Extract the [x, y] coordinate from the center of the cell holding the provided text.  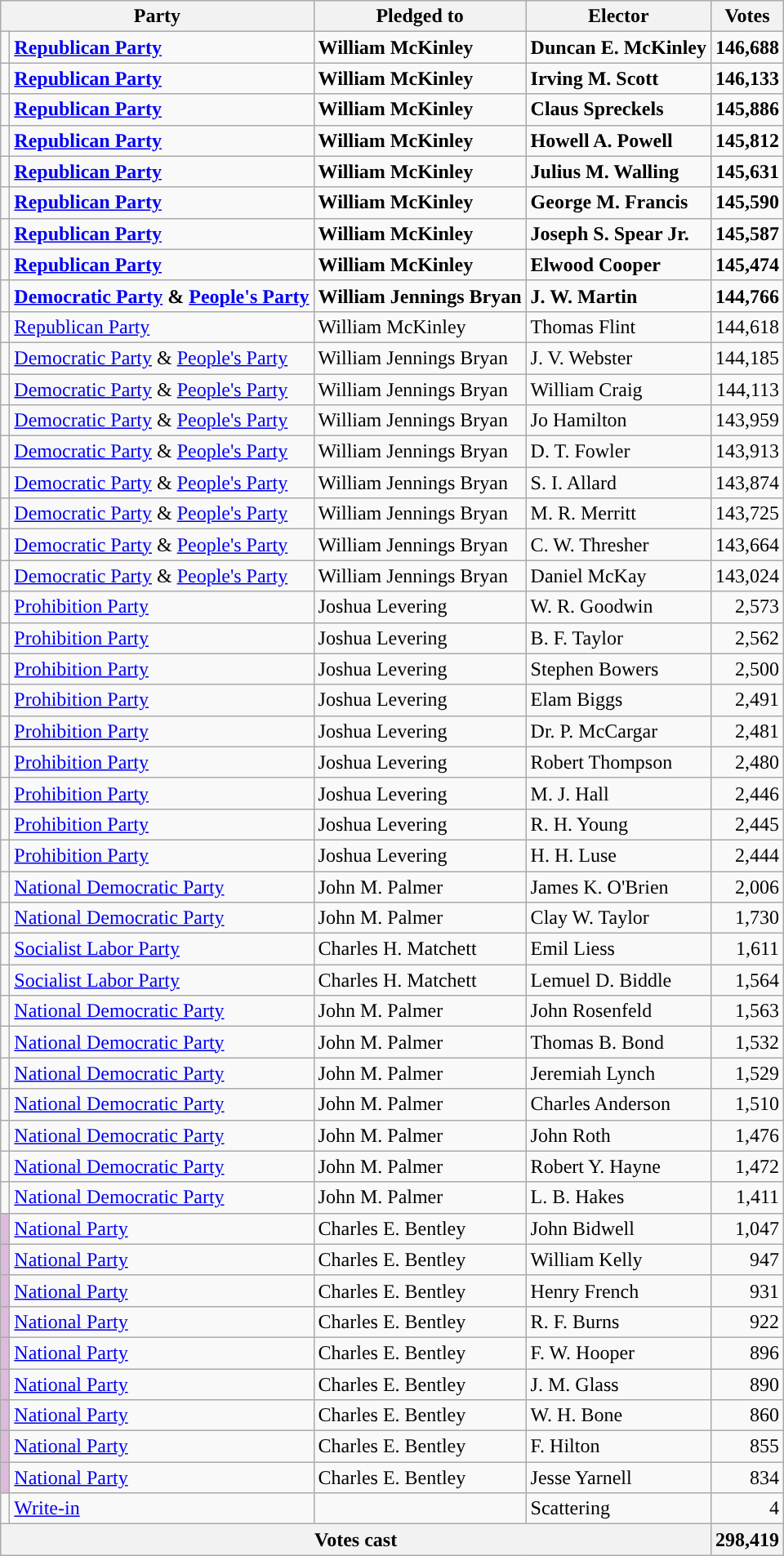
145,886 [746, 109]
Julius M. Walling [618, 172]
144,766 [746, 296]
1,047 [746, 1228]
John Bidwell [618, 1228]
834 [746, 1478]
Write-in [162, 1509]
Clay W. Taylor [618, 918]
2,481 [746, 731]
F. W. Hooper [618, 1353]
S. I. Allard [618, 483]
Jesse Yarnell [618, 1478]
Elwood Cooper [618, 265]
143,024 [746, 576]
Elector [618, 16]
M. R. Merritt [618, 514]
Henry French [618, 1291]
1,510 [746, 1104]
2,446 [746, 793]
2,500 [746, 669]
Lemuel D. Biddle [618, 980]
143,664 [746, 545]
Thomas Flint [618, 327]
R. H. Young [618, 824]
James K. O'Brien [618, 886]
1,476 [746, 1135]
R. F. Burns [618, 1322]
Claus Spreckels [618, 109]
2,491 [746, 700]
1,564 [746, 980]
931 [746, 1291]
Robert Y. Hayne [618, 1166]
D. T. Fowler [618, 452]
1,472 [746, 1166]
John Roth [618, 1135]
1,730 [746, 918]
1,529 [746, 1073]
Votes cast [356, 1540]
Charles Anderson [618, 1104]
F. Hilton [618, 1447]
143,913 [746, 452]
W. R. Goodwin [618, 607]
890 [746, 1384]
2,445 [746, 824]
Jeremiah Lynch [618, 1073]
922 [746, 1322]
Party [157, 16]
H. H. Luse [618, 855]
298,419 [746, 1540]
947 [746, 1260]
W. H. Bone [618, 1416]
145,587 [746, 234]
2,444 [746, 855]
Thomas B. Bond [618, 1042]
J. V. Webster [618, 358]
145,474 [746, 265]
Votes [746, 16]
144,113 [746, 390]
Jo Hamilton [618, 421]
Elam Biggs [618, 700]
M. J. Hall [618, 793]
J. M. Glass [618, 1384]
William Craig [618, 390]
855 [746, 1447]
Daniel McKay [618, 576]
J. W. Martin [618, 296]
143,725 [746, 514]
143,959 [746, 421]
2,573 [746, 607]
1,563 [746, 1011]
Duncan E. McKinley [618, 47]
2,562 [746, 638]
146,688 [746, 47]
1,532 [746, 1042]
L. B. Hakes [618, 1197]
Robert Thompson [618, 762]
B. F. Taylor [618, 638]
1,611 [746, 949]
4 [746, 1509]
896 [746, 1353]
860 [746, 1416]
146,133 [746, 78]
George M. Francis [618, 203]
Irving M. Scott [618, 78]
Dr. P. McCargar [618, 731]
Joseph S. Spear Jr. [618, 234]
Emil Liess [618, 949]
143,874 [746, 483]
Stephen Bowers [618, 669]
144,185 [746, 358]
2,006 [746, 886]
2,480 [746, 762]
Howell A. Powell [618, 140]
Scattering [618, 1509]
145,812 [746, 140]
145,631 [746, 172]
John Rosenfeld [618, 1011]
1,411 [746, 1197]
Pledged to [420, 16]
145,590 [746, 203]
William Kelly [618, 1260]
144,618 [746, 327]
C. W. Thresher [618, 545]
